Find where the given text appears and provide that cell's center as [x, y] coordinate. 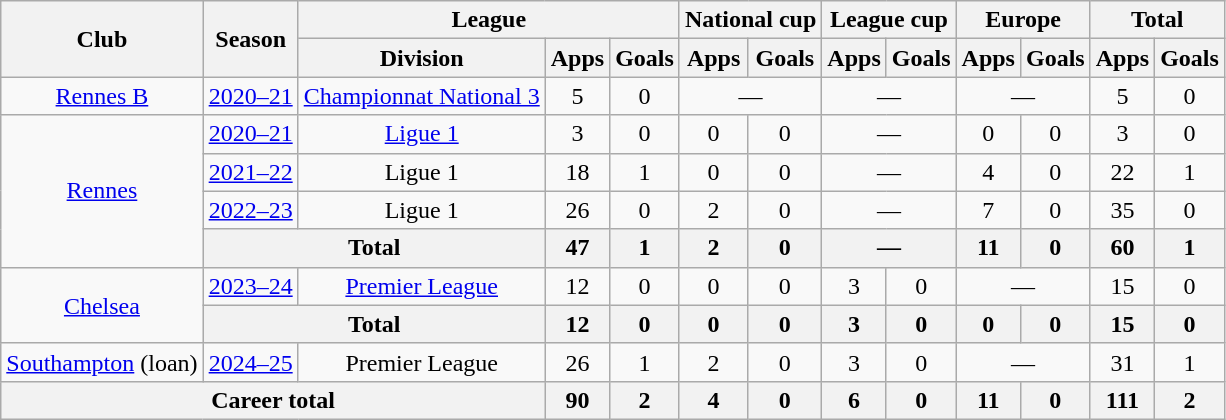
Chelsea [102, 305]
Europe [1023, 20]
18 [577, 172]
National cup [750, 20]
6 [854, 400]
60 [1122, 248]
2023–24 [250, 286]
7 [988, 210]
35 [1122, 210]
47 [577, 248]
Championnat National 3 [422, 96]
31 [1122, 362]
Rennes B [102, 96]
Southampton (loan) [102, 362]
League [488, 20]
22 [1122, 172]
2024–25 [250, 362]
Rennes [102, 191]
League cup [889, 20]
90 [577, 400]
Season [250, 39]
111 [1122, 400]
Division [422, 58]
2021–22 [250, 172]
Club [102, 39]
Career total [273, 400]
2022–23 [250, 210]
